For the text-containing cell, return its midpoint in [x, y] coordinate format. 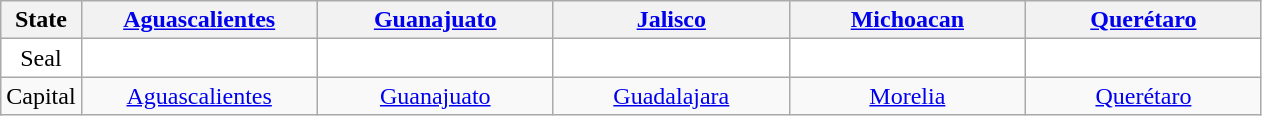
Seal [41, 58]
Jalisco [671, 20]
Michoacan [907, 20]
State [41, 20]
Capital [41, 96]
Morelia [907, 96]
Guadalajara [671, 96]
